Determine the [X, Y] coordinate at the center of the cell enclosing the given text.  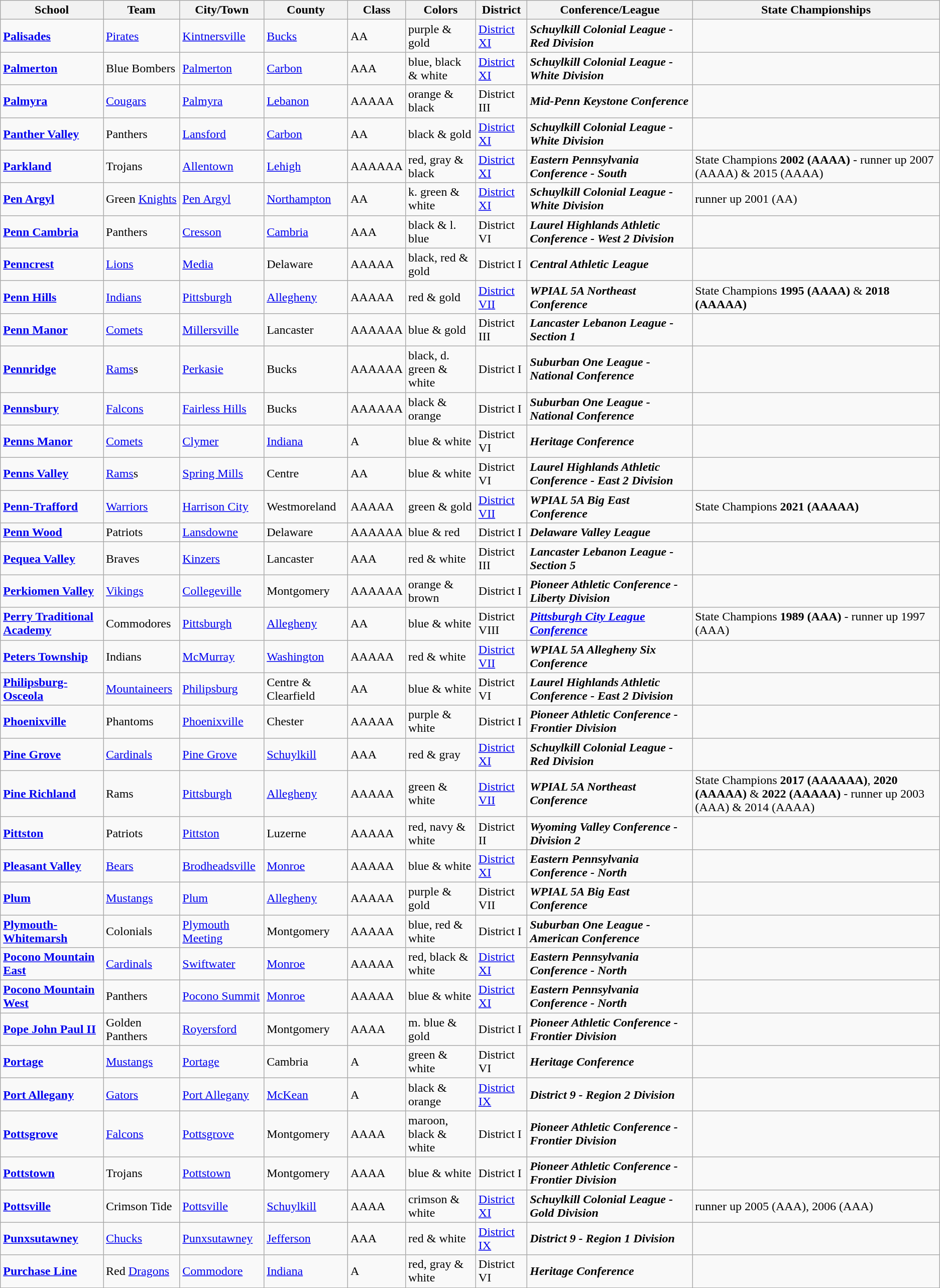
Pirates [142, 36]
black & gold [441, 134]
Plymouth-Whitemarsh [52, 931]
m. blue & gold [441, 1029]
State Champions 1989 (AAA) - runner up 1997 (AAA) [816, 623]
Luzerne [306, 833]
Media [222, 264]
orange & black [441, 101]
Penn Cambria [52, 232]
Golden Panthers [142, 1029]
State Champions 1995 (AAAA) & 2018 (AAAAA) [816, 297]
Blue Bombers [142, 68]
Chucks [142, 1239]
State Champions 2021 (AAAAA) [816, 507]
Westmoreland [306, 507]
Mountaineers [142, 689]
Philipsburg-Osceola [52, 689]
District 9 - Region 1 Division [610, 1239]
Swiftwater [222, 964]
runner up 2005 (AAA), 2006 (AAA) [816, 1206]
Pennridge [52, 369]
Laurel Highlands Athletic Conference - West 2 Division [610, 232]
Parkland [52, 167]
Penncrest [52, 264]
Braves [142, 558]
School [52, 10]
Pocono Mountain East [52, 964]
WPIAL 5A Allegheny Six Conference [610, 657]
Kinzers [222, 558]
Wyoming Valley Conference - Division 2 [610, 833]
black & l. blue [441, 232]
black, red & gold [441, 264]
Centre [306, 474]
McMurray [222, 657]
City/Town [222, 10]
Central Athletic League [610, 264]
blue & gold [441, 329]
red, gray & white [441, 1271]
Lebanon [306, 101]
Plymouth Meeting [222, 931]
Palisades [52, 36]
State Championships [816, 10]
Perkasie [222, 369]
Perkiomen Valley [52, 591]
Penns Manor [52, 442]
Team [142, 10]
Penns Valley [52, 474]
Purchase Line [52, 1271]
Red Dragons [142, 1271]
Green Knights [142, 199]
State Champions 2017 (AAAAAA), 2020 (AAAAA) & 2022 (AAAAA) - runner up 2003 (AAA) & 2014 (AAAA) [816, 794]
Peters Township [52, 657]
Crimson Tide [142, 1206]
Lions [142, 264]
District VIII [501, 623]
Lansdowne [222, 533]
Spring Mills [222, 474]
Bears [142, 865]
Mid-Penn Keystone Conference [610, 101]
Delaware Valley League [610, 533]
Millersville [222, 329]
District [501, 10]
crimson & white [441, 1206]
Penn-Trafford [52, 507]
Pequea Valley [52, 558]
runner up 2001 (AA) [816, 199]
Commodore [222, 1271]
Royersford [222, 1029]
orange & brown [441, 591]
Phantoms [142, 722]
Brodheadsville [222, 865]
Penn Wood [52, 533]
Suburban One League - American Conference [610, 931]
green & gold [441, 507]
Allentown [222, 167]
State Champions 2002 (AAAA) - runner up 2007 (AAAA) & 2015 (AAAA) [816, 167]
Centre & Clearfield [306, 689]
Colonials [142, 931]
Lansford [222, 134]
Conference/League [610, 10]
blue, red & white [441, 931]
Cresson [222, 232]
Pine Richland [52, 794]
Penn Hills [52, 297]
Chester [306, 722]
red & gray [441, 754]
purple & white [441, 722]
Schuylkill Colonial League - Gold Division [610, 1206]
District 9 - Region 2 Division [610, 1094]
Perry Traditional Academy [52, 623]
red, navy & white [441, 833]
Fairless Hills [222, 409]
Pittsburgh City League Conference [610, 623]
red, black & white [441, 964]
Panther Valley [52, 134]
blue, black & white [441, 68]
red, gray & black [441, 167]
McKean [306, 1094]
Lehigh [306, 167]
District II [501, 833]
Philipsburg [222, 689]
Pocono Summit [222, 997]
k. green & white [441, 199]
Penn Manor [52, 329]
Vikings [142, 591]
Pleasant Valley [52, 865]
Eastern Pennsylvania Conference - South [610, 167]
Warriors [142, 507]
County [306, 10]
Lancaster Lebanon League - Section 5 [610, 558]
Rams [142, 794]
Northampton [306, 199]
Pioneer Athletic Conference - Liberty Division [610, 591]
Colors [441, 10]
red & gold [441, 297]
Kintnersville [222, 36]
Harrison City [222, 507]
Collegeville [222, 591]
Pocono Mountain West [52, 997]
Pope John Paul II [52, 1029]
Gators [142, 1094]
Commodores [142, 623]
Lancaster Lebanon League - Section 1 [610, 329]
Class [377, 10]
Clymer [222, 442]
Pennsbury [52, 409]
black, d. green & white [441, 369]
maroon, black & white [441, 1134]
Cougars [142, 101]
Jefferson [306, 1239]
blue & red [441, 533]
Washington [306, 657]
